Return the (X, Y) coordinate for the center point of the cell that contains the specified text.  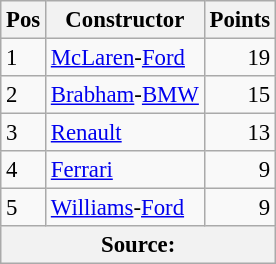
Source: (138, 245)
McLaren-Ford (126, 58)
Brabham-BMW (126, 95)
Constructor (126, 20)
3 (24, 133)
2 (24, 95)
13 (240, 133)
Ferrari (126, 170)
Renault (126, 133)
4 (24, 170)
Pos (24, 20)
5 (24, 208)
Williams-Ford (126, 208)
Points (240, 20)
1 (24, 58)
15 (240, 95)
19 (240, 58)
